Output the (X, Y) coordinate of the center of the cell containing the given text.  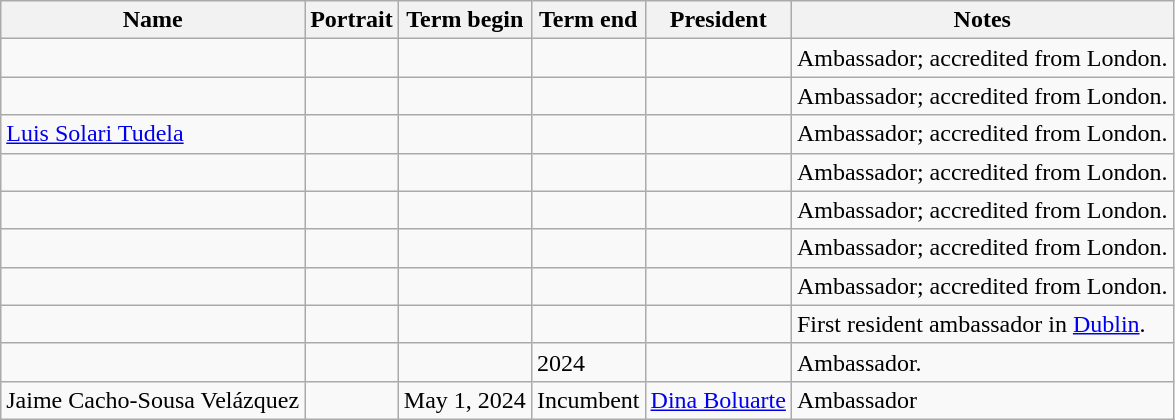
Jaime Cacho-Sousa Velázquez (153, 400)
Incumbent (588, 400)
Luis Solari Tudela (153, 134)
First resident ambassador in Dublin. (982, 324)
Ambassador (982, 400)
President (718, 20)
Term begin (464, 20)
Name (153, 20)
2024 (588, 362)
Notes (982, 20)
May 1, 2024 (464, 400)
Portrait (352, 20)
Term end (588, 20)
Ambassador. (982, 362)
Dina Boluarte (718, 400)
